Provide the (X, Y) coordinate of the cell's center where the given text is located.  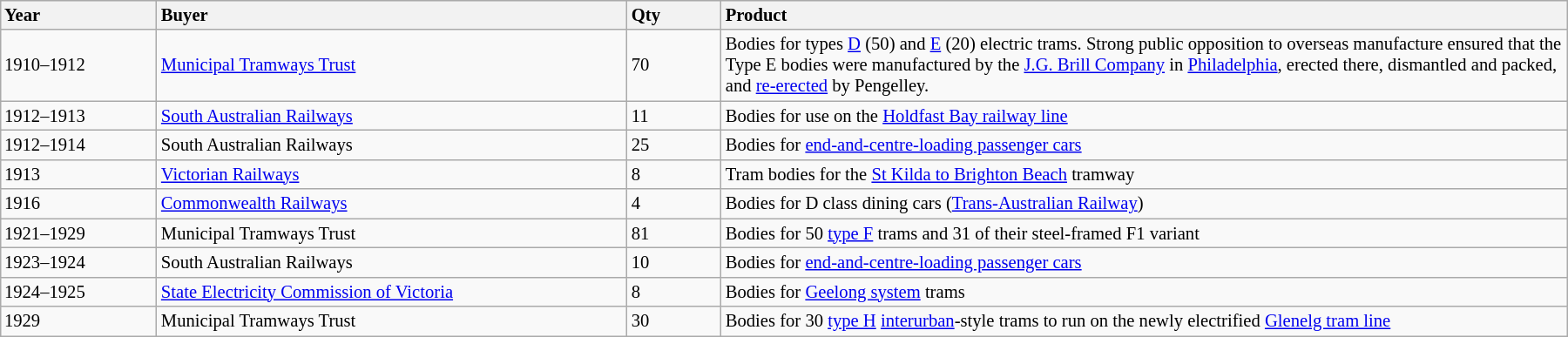
Tram bodies for the St Kilda to Brighton Beach tramway (1145, 174)
Year (78, 15)
1912–1913 (78, 116)
1912–1914 (78, 145)
30 (674, 321)
Bodies for 30 type H interurban-style trams to run on the newly electrified Glenelg tram line (1145, 321)
Bodies for 50 type F trams and 31 of their steel-framed F1 variant (1145, 233)
Bodies for use on the Holdfast Bay railway line (1145, 116)
1923–1924 (78, 263)
11 (674, 116)
Bodies for Geelong system trams (1145, 292)
10 (674, 263)
1916 (78, 204)
Victorian Railways (392, 174)
1921–1929 (78, 233)
1910–1912 (78, 65)
70 (674, 65)
1929 (78, 321)
1924–1925 (78, 292)
1913 (78, 174)
State Electricity Commission of Victoria (392, 292)
Buyer (392, 15)
Bodies for D class dining cars (Trans-Australian Railway) (1145, 204)
25 (674, 145)
81 (674, 233)
Commonwealth Railways (392, 204)
Product (1145, 15)
4 (674, 204)
Qty (674, 15)
